Determine the (X, Y) coordinate at the center of the cell enclosing the given text.  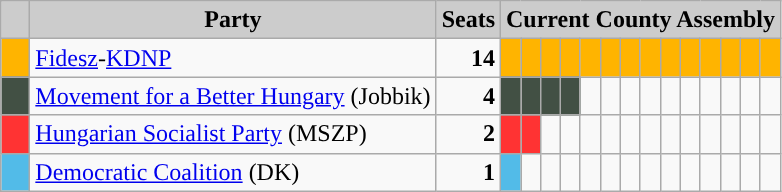
Hungarian Socialist Party (MSZP) (233, 134)
14 (468, 58)
2 (468, 134)
Party (233, 20)
Movement for a Better Hungary (Jobbik) (233, 96)
Current County Assembly (641, 20)
Seats (468, 20)
Fidesz-KDNP (233, 58)
Democratic Coalition (DK) (233, 172)
4 (468, 96)
1 (468, 172)
